For the text-containing cell, return its midpoint in [x, y] coordinate format. 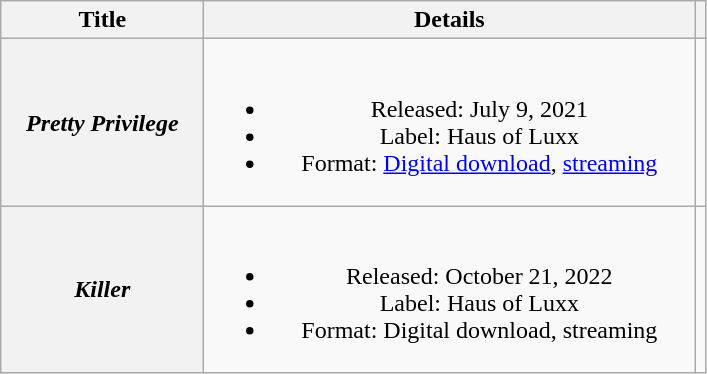
Released: October 21, 2022Label: Haus of LuxxFormat: Digital download, streaming [450, 290]
Title [102, 20]
Released: July 9, 2021Label: Haus of LuxxFormat: Digital download, streaming [450, 122]
Pretty Privilege [102, 122]
Details [450, 20]
Killer [102, 290]
